Pinpoint the cell where the given text exists, returning its (x, y) midpoint coordinate. 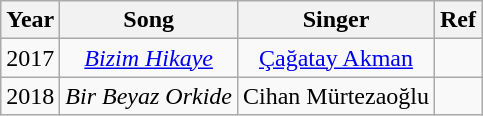
Singer (336, 20)
Year (30, 20)
Bir Beyaz Orkide (149, 96)
Song (149, 20)
2018 (30, 96)
Ref (458, 20)
Cihan Mürtezaoğlu (336, 96)
Bizim Hikaye (149, 58)
Çağatay Akman (336, 58)
2017 (30, 58)
